From the cell containing the given text, extract its center point as [X, Y] coordinate. 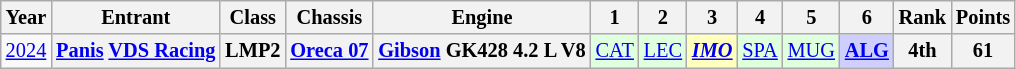
ALG [867, 51]
Points [983, 17]
LEC [663, 51]
Entrant [136, 17]
4th [922, 51]
1 [615, 17]
5 [812, 17]
Panis VDS Racing [136, 51]
3 [712, 17]
Engine [482, 17]
CAT [615, 51]
Oreca 07 [329, 51]
IMO [712, 51]
2 [663, 17]
Gibson GK428 4.2 L V8 [482, 51]
6 [867, 17]
Rank [922, 17]
2024 [26, 51]
4 [760, 17]
LMP2 [252, 51]
MUG [812, 51]
SPA [760, 51]
Chassis [329, 17]
Class [252, 17]
Year [26, 17]
61 [983, 51]
